Extract the [x, y] coordinate from the center of the cell holding the provided text.  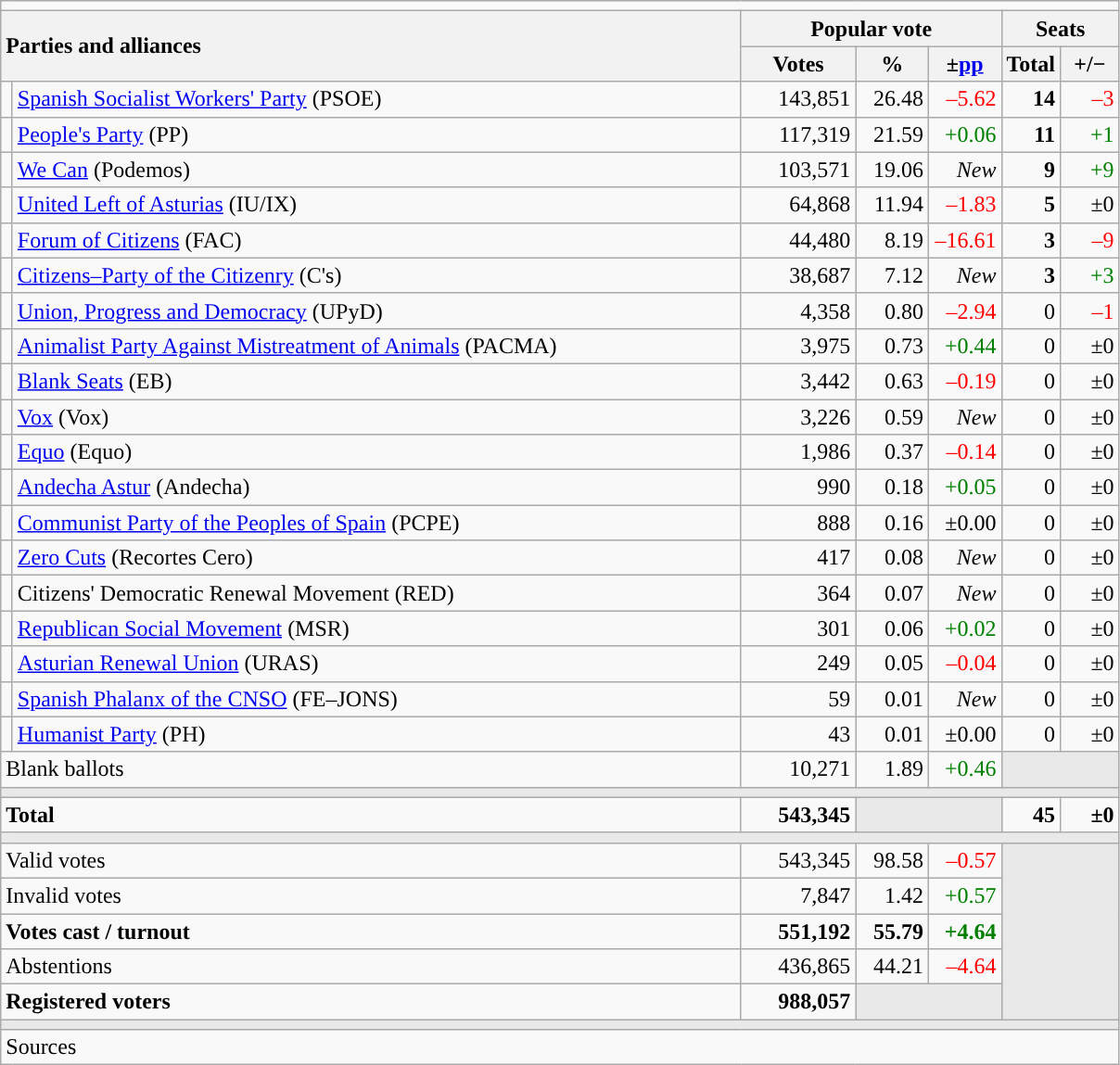
117,319 [798, 134]
Union, Progress and Democracy (UPyD) [376, 311]
0.18 [892, 488]
Blank Seats (EB) [376, 381]
0.07 [892, 593]
988,057 [798, 1002]
Seats [1061, 29]
0.73 [892, 346]
0.80 [892, 311]
+1 [1090, 134]
–0.04 [964, 664]
249 [798, 664]
–4.64 [964, 967]
5 [1031, 205]
43 [798, 734]
–0.57 [964, 860]
44,480 [798, 240]
People's Party (PP) [376, 134]
–5.62 [964, 99]
+/− [1090, 64]
United Left of Asturias (IU/IX) [376, 205]
–3 [1090, 99]
26.48 [892, 99]
Parties and alliances [371, 46]
0.06 [892, 628]
0.59 [892, 416]
10,271 [798, 769]
+0.46 [964, 769]
–1.83 [964, 205]
38,687 [798, 275]
4,358 [798, 311]
+0.06 [964, 134]
11.94 [892, 205]
Invalid votes [371, 895]
301 [798, 628]
1.89 [892, 769]
+3 [1090, 275]
Popular vote [872, 29]
0.63 [892, 381]
Citizens' Democratic Renewal Movement (RED) [376, 593]
551,192 [798, 932]
Republican Social Movement (MSR) [376, 628]
Zero Cuts (Recortes Cero) [376, 558]
% [892, 64]
7.12 [892, 275]
7,847 [798, 895]
417 [798, 558]
+0.57 [964, 895]
44.21 [892, 967]
45 [1031, 815]
–16.61 [964, 240]
+0.02 [964, 628]
1,986 [798, 452]
55.79 [892, 932]
Humanist Party (PH) [376, 734]
0.08 [892, 558]
64,868 [798, 205]
+0.05 [964, 488]
9 [1031, 170]
Votes cast / turnout [371, 932]
–9 [1090, 240]
19.06 [892, 170]
14 [1031, 99]
Valid votes [371, 860]
Abstentions [371, 967]
Spanish Socialist Workers' Party (PSOE) [376, 99]
11 [1031, 134]
8.19 [892, 240]
Communist Party of the Peoples of Spain (PCPE) [376, 523]
0.05 [892, 664]
+9 [1090, 170]
21.59 [892, 134]
364 [798, 593]
–0.14 [964, 452]
Forum of Citizens (FAC) [376, 240]
990 [798, 488]
Registered voters [371, 1002]
–1 [1090, 311]
Sources [560, 1047]
3,226 [798, 416]
59 [798, 699]
Vox (Vox) [376, 416]
Equo (Equo) [376, 452]
3,975 [798, 346]
143,851 [798, 99]
3,442 [798, 381]
+4.64 [964, 932]
103,571 [798, 170]
Asturian Renewal Union (URAS) [376, 664]
Andecha Astur (Andecha) [376, 488]
Spanish Phalanx of the CNSO (FE–JONS) [376, 699]
–2.94 [964, 311]
+0.44 [964, 346]
Animalist Party Against Mistreatment of Animals (PACMA) [376, 346]
888 [798, 523]
–0.19 [964, 381]
1.42 [892, 895]
Votes [798, 64]
Citizens–Party of the Citizenry (C's) [376, 275]
Blank ballots [371, 769]
98.58 [892, 860]
We Can (Podemos) [376, 170]
436,865 [798, 967]
0.37 [892, 452]
±pp [964, 64]
0.16 [892, 523]
